Locate the cell with the specified text and output its (x, y) center coordinate. 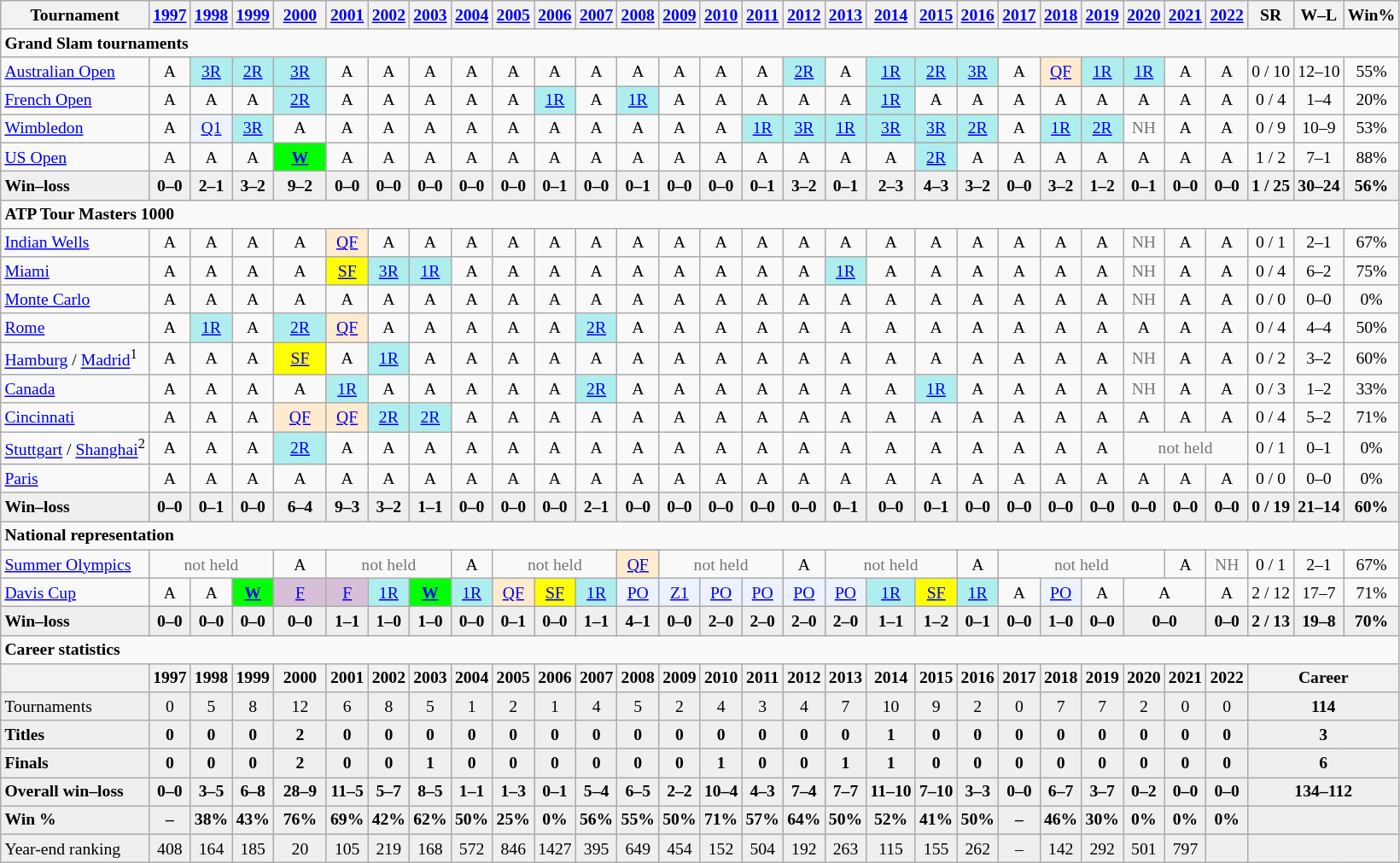
2–3 (891, 186)
US Open (75, 157)
1427 (555, 848)
41% (936, 819)
4–1 (639, 621)
395 (596, 848)
Overall win–loss (75, 792)
185 (253, 848)
10–9 (1319, 128)
263 (845, 848)
6–8 (253, 792)
7–10 (936, 792)
Canada (75, 389)
62% (430, 819)
0 / 2 (1271, 359)
12–10 (1319, 72)
572 (471, 848)
Rome (75, 328)
National representation (700, 536)
ATP Tour Masters 1000 (700, 213)
292 (1103, 848)
Win % (75, 819)
5–4 (596, 792)
Miami (75, 271)
Australian Open (75, 72)
2 / 13 (1271, 621)
10–4 (720, 792)
7–1 (1319, 157)
649 (639, 848)
2 / 12 (1271, 592)
30–24 (1319, 186)
1–3 (514, 792)
115 (891, 848)
4–4 (1319, 328)
262 (978, 848)
52% (891, 819)
11–10 (891, 792)
Tournament (75, 15)
Monte Carlo (75, 299)
6–5 (639, 792)
0–2 (1144, 792)
70% (1371, 621)
155 (936, 848)
11–5 (347, 792)
64% (804, 819)
3–5 (212, 792)
53% (1371, 128)
46% (1060, 819)
19–8 (1319, 621)
Davis Cup (75, 592)
12 (300, 707)
30% (1103, 819)
6–2 (1319, 271)
0 / 19 (1271, 507)
6–4 (300, 507)
501 (1144, 848)
164 (212, 848)
76% (300, 819)
408 (171, 848)
Summer Olympics (75, 563)
192 (804, 848)
Tournaments (75, 707)
42% (389, 819)
846 (514, 848)
1–4 (1319, 101)
5–2 (1319, 418)
88% (1371, 157)
3–3 (978, 792)
9–3 (347, 507)
134–112 (1323, 792)
219 (389, 848)
7–4 (804, 792)
152 (720, 848)
1 / 2 (1271, 157)
114 (1323, 707)
9–2 (300, 186)
105 (347, 848)
168 (430, 848)
69% (347, 819)
142 (1060, 848)
3–7 (1103, 792)
797 (1185, 848)
Career (1323, 678)
504 (763, 848)
Paris (75, 478)
10 (891, 707)
20% (1371, 101)
21–14 (1319, 507)
7–7 (845, 792)
454 (680, 848)
6–7 (1060, 792)
33% (1371, 389)
1 / 25 (1271, 186)
Q1 (212, 128)
9 (936, 707)
SR (1271, 15)
17–7 (1319, 592)
Indian Wells (75, 242)
Titles (75, 734)
8–5 (430, 792)
Finals (75, 763)
Cincinnati (75, 418)
Career statistics (700, 649)
0 / 9 (1271, 128)
38% (212, 819)
Grand Slam tournaments (700, 43)
0 / 10 (1271, 72)
Stuttgart / Shanghai2 (75, 448)
28–9 (300, 792)
75% (1371, 271)
5–7 (389, 792)
Hamburg / Madrid1 (75, 359)
43% (253, 819)
W–L (1319, 15)
20 (300, 848)
0 / 3 (1271, 389)
2–2 (680, 792)
Year-end ranking (75, 848)
French Open (75, 101)
Win% (1371, 15)
Z1 (680, 592)
Wimbledon (75, 128)
57% (763, 819)
25% (514, 819)
